Return the [X, Y] coordinate for the center point of the cell that contains the specified text.  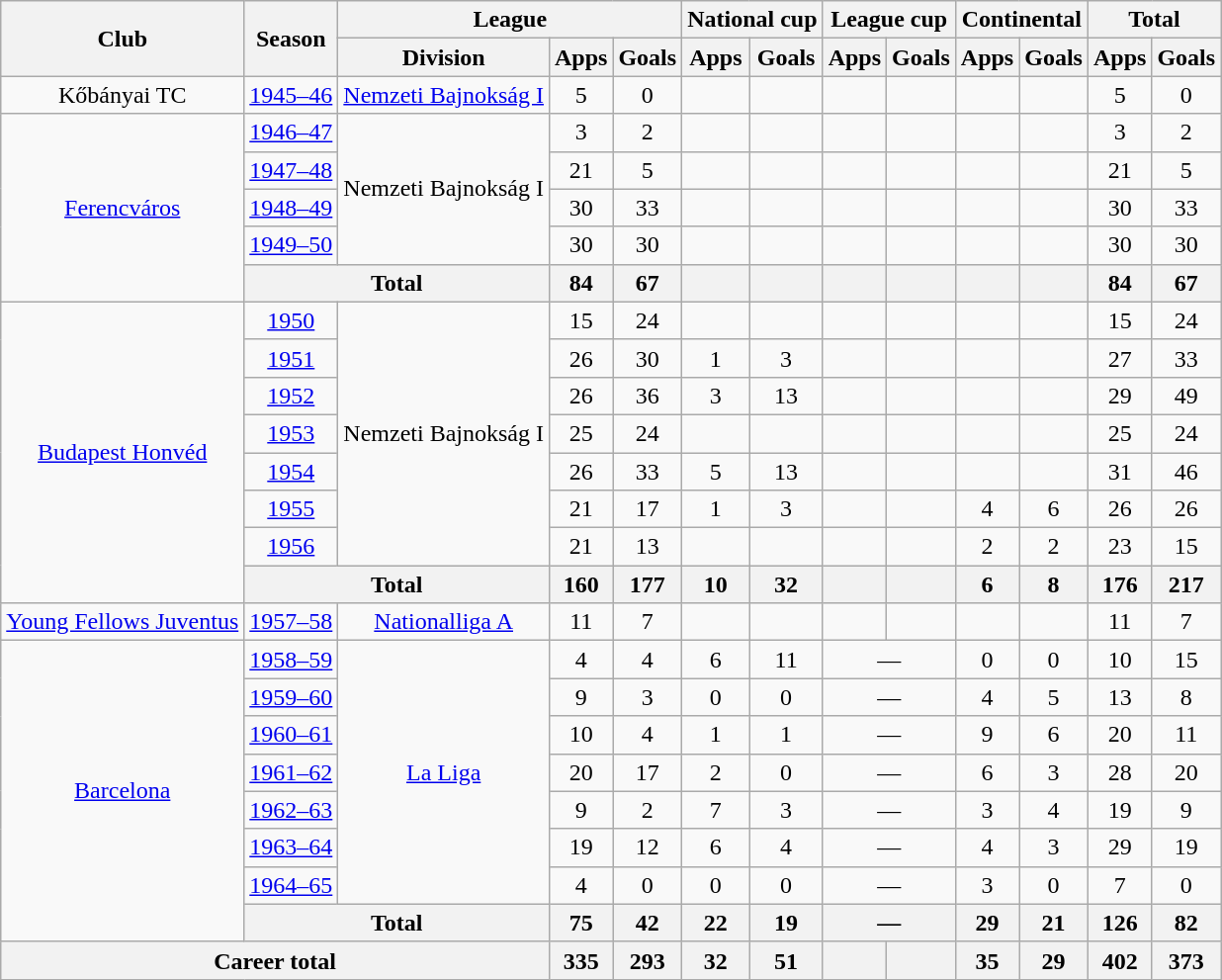
1956 [291, 547]
217 [1186, 584]
1950 [291, 320]
Season [291, 39]
1962–63 [291, 810]
La Liga [444, 772]
46 [1186, 472]
Nationalliga A [444, 622]
Barcelona [123, 791]
126 [1119, 923]
1964–65 [291, 885]
Continental [1021, 20]
Young Fellows Juventus [123, 622]
51 [786, 960]
1949–50 [291, 245]
176 [1119, 584]
Kőbányai TC [123, 95]
Career total [275, 960]
1954 [291, 472]
35 [987, 960]
Budapest Honvéd [123, 452]
82 [1186, 923]
1959–60 [291, 697]
12 [648, 847]
31 [1119, 472]
22 [716, 923]
293 [648, 960]
Ferencváros [123, 208]
National cup [752, 20]
1947–48 [291, 170]
36 [648, 396]
1961–62 [291, 772]
28 [1119, 772]
Club [123, 39]
League [510, 20]
373 [1186, 960]
49 [1186, 396]
1951 [291, 358]
177 [648, 584]
1963–64 [291, 847]
75 [580, 923]
Division [444, 57]
42 [648, 923]
335 [580, 960]
402 [1119, 960]
1945–46 [291, 95]
1946–47 [291, 133]
1957–58 [291, 622]
1955 [291, 509]
1952 [291, 396]
1958–59 [291, 660]
League cup [889, 20]
23 [1119, 547]
27 [1119, 358]
1953 [291, 433]
1948–49 [291, 208]
160 [580, 584]
1960–61 [291, 735]
